Locate the cell with the specified text and output its (X, Y) center coordinate. 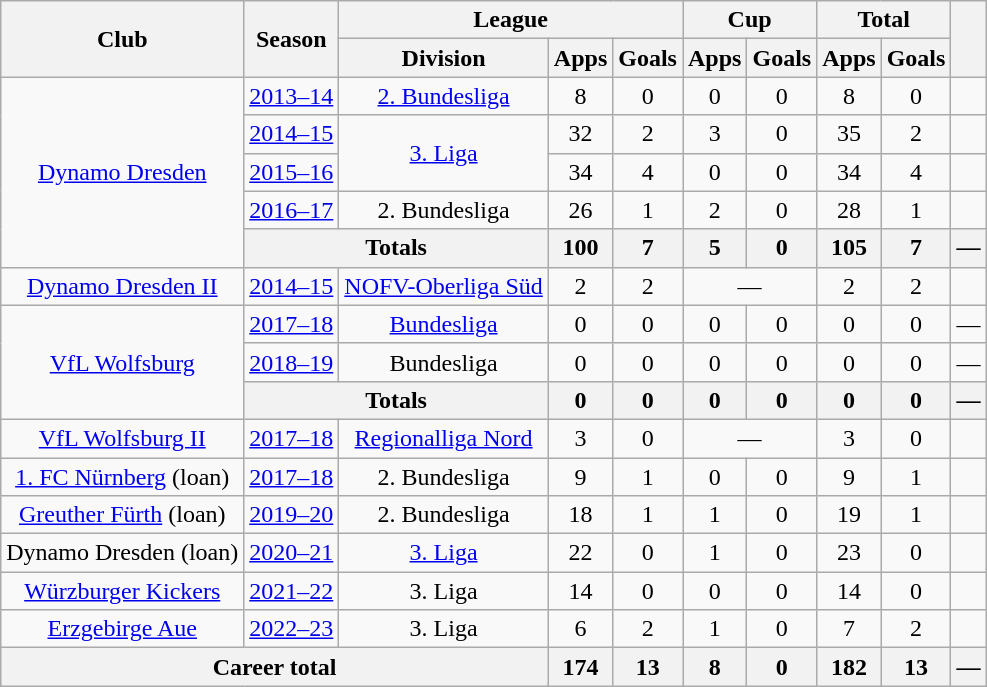
23 (849, 553)
Division (444, 58)
2015–16 (292, 172)
Regionalliga Nord (444, 438)
Total (884, 20)
22 (580, 553)
Cup (749, 20)
32 (580, 134)
105 (849, 248)
Dynamo Dresden (loan) (122, 553)
35 (849, 134)
Würzburger Kickers (122, 591)
Club (122, 39)
2018–19 (292, 362)
2022–23 (292, 629)
2019–20 (292, 515)
Season (292, 39)
Greuther Fürth (loan) (122, 515)
Erzgebirge Aue (122, 629)
1. FC Nürnberg (loan) (122, 477)
28 (849, 210)
26 (580, 210)
Career total (275, 667)
Dynamo Dresden (122, 172)
100 (580, 248)
League (511, 20)
6 (580, 629)
NOFV-Oberliga Süd (444, 286)
VfL Wolfsburg (122, 362)
2016–17 (292, 210)
19 (849, 515)
Dynamo Dresden II (122, 286)
2020–21 (292, 553)
18 (580, 515)
2013–14 (292, 96)
VfL Wolfsburg II (122, 438)
5 (714, 248)
182 (849, 667)
174 (580, 667)
2021–22 (292, 591)
